Output the [X, Y] coordinate of the center of the cell containing the given text.  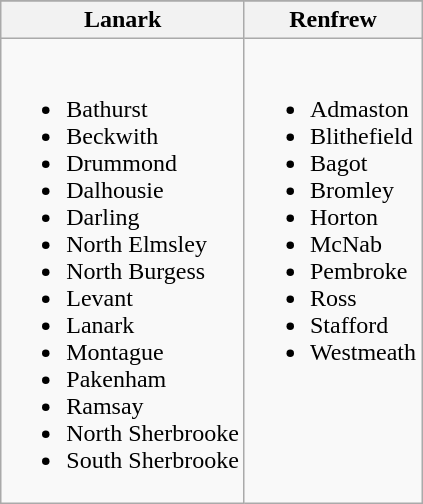
AdmastonBlithefieldBagotBromleyHortonMcNabPembrokeRossStaffordWestmeath [332, 271]
BathurstBeckwithDrummondDalhousieDarlingNorth ElmsleyNorth BurgessLevantLanarkMontaguePakenhamRamsayNorth SherbrookeSouth Sherbrooke [123, 271]
Lanark [123, 20]
Renfrew [332, 20]
